Pinpoint the cell where the given text exists, returning its (x, y) midpoint coordinate. 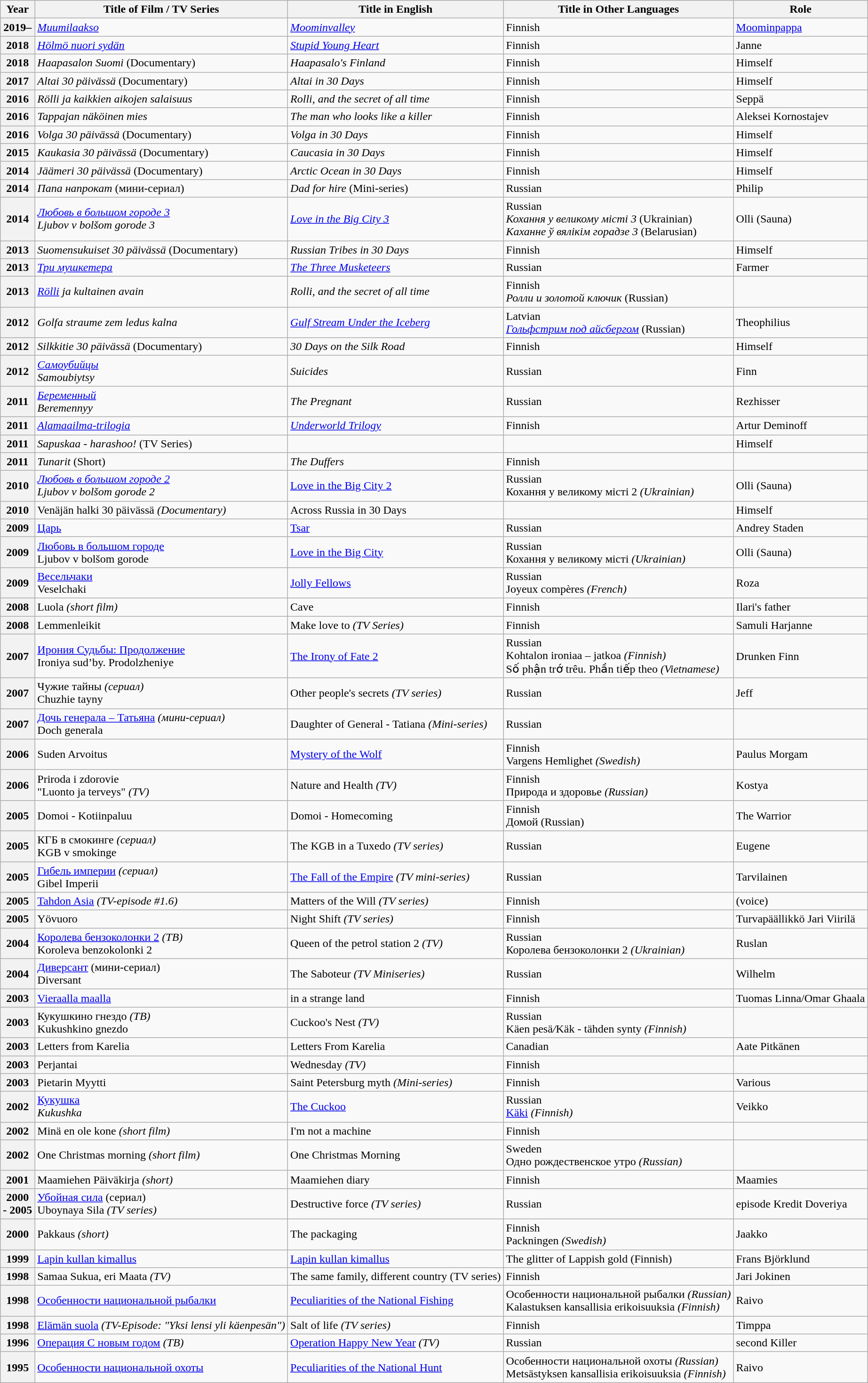
Queen of the petrol station 2 (TV) (396, 944)
The Three Musketeers (396, 268)
Jeff (801, 693)
Roza (801, 582)
Peculiarities of the National Hunt (396, 1367)
2000- 2005 (18, 1203)
Perjantai (161, 1065)
Rölli ja kaikkien aikojen salaisuus (161, 99)
2017 (18, 81)
Три мушкетера (161, 268)
Altai 30 päivässä (Documentary) (161, 81)
Volga in 30 Days (396, 135)
Paulus Morgam (801, 755)
Daughter of General - Tatiana (Mini-series) (396, 723)
Tappajan näköinen mies (161, 117)
Silkkitie 30 päivässä (Documentary) (161, 347)
Jari Jokinen (801, 1277)
Tsar (396, 528)
Venäjän halki 30 päivässä (Documentary) (161, 510)
2019– (18, 27)
1996 (18, 1343)
Nature and Health (TV) (396, 785)
Maamiehen diary (396, 1179)
Операция С новым годом (ТВ) (161, 1343)
Underworld Trilogy (396, 426)
БеременныйBeremennyy (161, 402)
Russian Кохання у великому місті (Ukrainian) (618, 552)
Russian Кохання у великому місті 2 (Ukrainian) (618, 485)
Vieraalla maalla (161, 998)
Caucasia in 30 Days (396, 152)
Moominvalley (396, 27)
Elämän suola (TV-Episode: "Yksi lensi yli käenpesän") (161, 1325)
Make love to (TV Series) (396, 625)
Kostya (801, 785)
Russian Кохання у великому місті 3 (Ukrainian) Каханне ў вялікім горадзе 3 (Belarusian) (618, 219)
Maamies (801, 1179)
Russian Käki (Finnish) (618, 1106)
Особенности национальной охоты (Russian)Metsästyksen kansallisia erikoisuuksia (Finnish) (618, 1367)
Кукушкино гнездо (ТВ)Kukushkino gnezdo (161, 1023)
Russian Королева бензоколонки 2 (Ukrainian) (618, 944)
2015 (18, 152)
Minä en ole kone (short film) (161, 1131)
Russian Käen pesä/Käk - tähden synty (Finnish) (618, 1023)
Love in the Big City 2 (396, 485)
КукушкаKukushka (161, 1106)
Finnish Ролли и золотой ключик (Russian) (618, 292)
Finn (801, 371)
Across Russia in 30 Days (396, 510)
Ruslan (801, 944)
Philip (801, 188)
Drunken Finn (801, 656)
Title in Other Languages (618, 9)
1995 (18, 1367)
Stupid Young Heart (396, 45)
Jolly Fellows (396, 582)
Domoi - Homecoming (396, 816)
Haapasalon Suomi (Documentary) (161, 63)
Jaakko (801, 1234)
Maamiehen Päiväkirja (short) (161, 1179)
Tahdon Asia (TV-episode #1.6) (161, 901)
Seppä (801, 99)
Особенности национальной охоты (161, 1367)
Farmer (801, 268)
1999 (18, 1258)
Ilari's father (801, 607)
Aate Pitkänen (801, 1047)
Finnish Домой (Russian) (618, 816)
Yövuoro (161, 919)
Priroda i zdorovie "Luonto ja terveys" (TV) (161, 785)
The Warrior (801, 816)
Sapuskaa - harashoo! (TV Series) (161, 444)
Russian Tribes in 30 Days (396, 250)
The Cuckoo (396, 1106)
Особенности национальной рыбалки (Russian)Kalastuksen kansallisia erikoisuuksia (Finnish) (618, 1301)
Peculiarities of the National Fishing (396, 1301)
Tuomas Linna/Omar Ghaala (801, 998)
Любовь в большом городеLjubov v bolšom gorode (161, 552)
episode Kredit Doveriya (801, 1203)
Latvian Гольфстрим под айсбергом (Russian) (618, 323)
Altai in 30 Days (396, 81)
Artur Deminoff (801, 426)
Hölmö nuori sydän (161, 45)
Alamaailma-trilogia (161, 426)
Любовь в большом городе 3Ljubov v bolšom gorode 3 (161, 219)
СамоубийцыSamoubiytsy (161, 371)
Saint Petersburg myth (Mini-series) (396, 1082)
Wilhelm (801, 974)
Salt of life (TV series) (396, 1325)
The packaging (396, 1234)
Turvapäällikkö Jari Viirilä (801, 919)
Eugene (801, 846)
Tarvilainen (801, 877)
Operation Happy New Year (TV) (396, 1343)
I'm not a machine (396, 1131)
Aleksei Kornostajev (801, 117)
Dad for hire (Mini-series) (396, 188)
Letters From Karelia (396, 1047)
Suden Arvoitus (161, 755)
Kaukasia 30 päivässä (Documentary) (161, 152)
Timppa (801, 1325)
FinnishPackningen (Swedish) (618, 1234)
ВесельчакиVeselchaki (161, 582)
Moominpappa (801, 27)
Pakkaus (short) (161, 1234)
Cave (396, 607)
Pietarin Myytti (161, 1082)
Rezhisser (801, 402)
The same family, different country (TV series) (396, 1277)
Gulf Stream Under the Iceberg (396, 323)
Night Shift (TV series) (396, 919)
Letters from Karelia (161, 1047)
Ирония Судьбы: ПродолжениеIroniya sud’by. Prodolzheniye (161, 656)
Domoi - Kotiinpaluu (161, 816)
Wednesday (TV) (396, 1065)
Suomensukuiset 30 päivässä (Documentary) (161, 250)
Andrey Staden (801, 528)
The Fall of the Empire (TV mini-series) (396, 877)
Theophilius (801, 323)
30 Days on the Silk Road (396, 347)
The Pregnant (396, 402)
Title in English (396, 9)
second Killer (801, 1343)
Suicides (396, 371)
Title of Film / TV Series (161, 9)
Janne (801, 45)
(voice) (801, 901)
Love in the Big City 3 (396, 219)
Samaa Sukua, eri Maata (TV) (161, 1277)
2001 (18, 1179)
Haapasalo's Finland (396, 63)
Year (18, 9)
Убойная сила (сериал)Uboynaya Sila (TV series) (161, 1203)
Other people's secrets (TV series) (396, 693)
Finnish Vargens Hemlighet (Swedish) (618, 755)
Jäämeri 30 päivässä (Documentary) (161, 170)
Muumilaakso (161, 27)
The man who looks like a killer (396, 117)
Love in the Big City (396, 552)
One Christmas morning (short film) (161, 1155)
Любовь в большом городе 2Ljubov v bolšom gorode 2 (161, 485)
Russian Joyeux compères (French) (618, 582)
Golfa straume zem ledus kalna (161, 323)
Lemmenleikit (161, 625)
The Saboteur (TV Miniseries) (396, 974)
Finnish Природа и здоровье (Russian) (618, 785)
The glitter of Lappish gold (Finnish) (618, 1258)
The Irony of Fate 2 (396, 656)
The Duffers (396, 461)
Volga 30 päivässä (Documentary) (161, 135)
Canadian (618, 1047)
Чужие тайны (сериал)Chuzhie tayny (161, 693)
Rölli ja kultainen avain (161, 292)
2000 (18, 1234)
Sweden Одно рождественское утро (Russian) (618, 1155)
Various (801, 1082)
in a strange land (396, 998)
КГБ в смокинге (сериал)KGB v smokinge (161, 846)
Mystery of the Wolf (396, 755)
One Christmas Morning (396, 1155)
Veikko (801, 1106)
Особенности национальной рыбалки (161, 1301)
Королева бензоколонки 2 (ТВ)Koroleva benzokolonki 2 (161, 944)
Role (801, 9)
Samuli Harjanne (801, 625)
Диверсант (мини-сериал)Diversant (161, 974)
Russian Kohtalon ironiaa – jatkoa (Finnish) Số phận trớ trêu. Phần tiếp theo (Vietnamese) (618, 656)
Arctic Ocean in 30 Days (396, 170)
Папа напрокат (мини-сериал) (161, 188)
Царь (161, 528)
Cuckoo's Nest (TV) (396, 1023)
Frans Björklund (801, 1258)
Tunarit (Short) (161, 461)
Дочь генерала – Татьяна (мини-сериал)Doch generala (161, 723)
Luola (short film) (161, 607)
The KGB in a Tuxedo (TV series) (396, 846)
Destructive force (TV series) (396, 1203)
Matters of the Will (TV series) (396, 901)
Гибель империи (сериал)Gibel Imperii (161, 877)
